Determine the (x, y) coordinate at the center of the cell enclosing the given text.  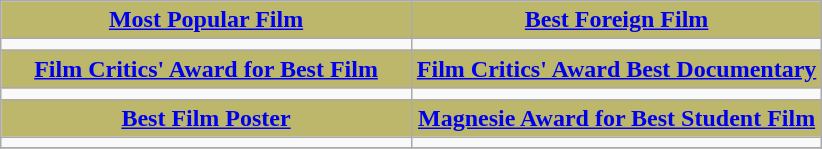
Film Critics' Award for Best Film (206, 69)
Best Film Poster (206, 118)
Film Critics' Award Best Documentary (616, 69)
Most Popular Film (206, 20)
Magnesie Award for Best Student Film (616, 118)
Best Foreign Film (616, 20)
